Detect which cell encompasses the target text, then output its [X, Y] center coordinate. 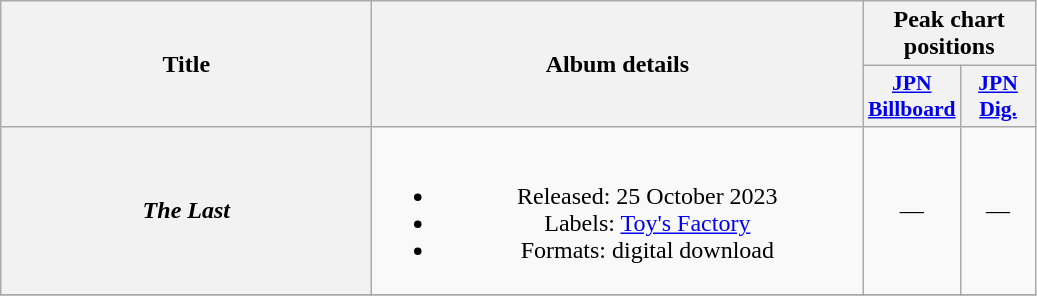
The Last [186, 210]
Album details [618, 64]
JPNBillboard [912, 96]
Peak chart positions [950, 34]
Released: 25 October 2023Labels: Toy's FactoryFormats: digital download [618, 210]
Title [186, 64]
JPNDig. [998, 96]
